Pinpoint the cell where the given text exists, returning its [X, Y] midpoint coordinate. 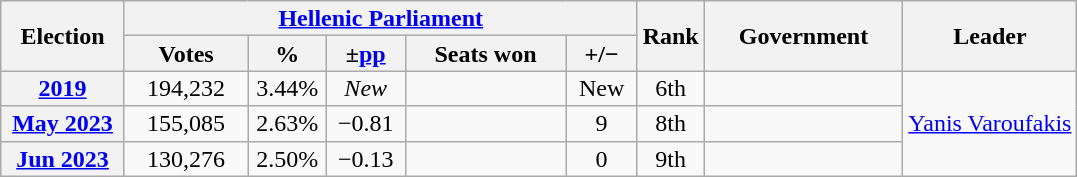
3.44% [288, 88]
Yanis Varoufakis [990, 124]
9 [602, 124]
6th [670, 88]
2.63% [288, 124]
−0.81 [366, 124]
Rank [670, 36]
Election [63, 36]
Seats won [486, 54]
8th [670, 124]
Votes [186, 54]
2019 [63, 88]
155,085 [186, 124]
130,276 [186, 158]
9th [670, 158]
Hellenic Parliament [380, 18]
2.50% [288, 158]
−0.13 [366, 158]
% [288, 54]
0 [602, 158]
Government [804, 36]
194,232 [186, 88]
May 2023 [63, 124]
±pp [366, 54]
Jun 2023 [63, 158]
Leader [990, 36]
+/− [602, 54]
